Locate the cell with the specified text and output its (X, Y) center coordinate. 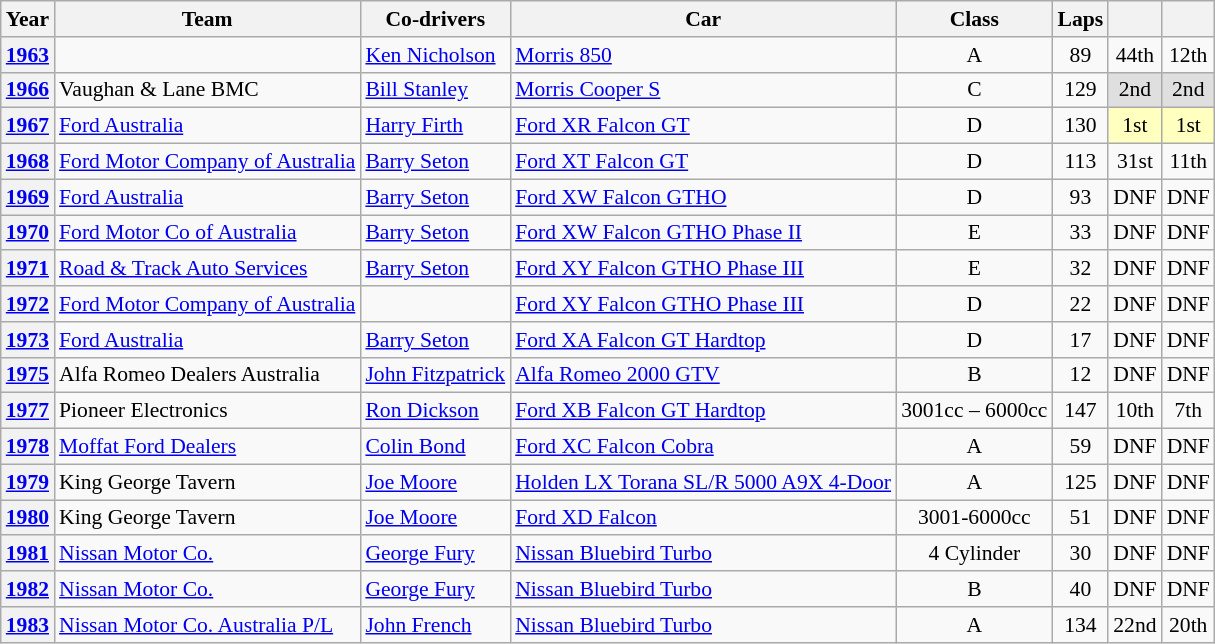
1981 (28, 554)
89 (1081, 55)
1972 (28, 304)
1975 (28, 375)
Ford XR Falcon GT (703, 126)
Car (703, 19)
30 (1081, 554)
John French (435, 625)
Ken Nicholson (435, 55)
22nd (1134, 625)
Ford XA Falcon GT Hardtop (703, 340)
11th (1188, 162)
130 (1081, 126)
1968 (28, 162)
33 (1081, 233)
134 (1081, 625)
1980 (28, 518)
Harry Firth (435, 126)
Pioneer Electronics (207, 411)
20th (1188, 625)
1971 (28, 269)
1970 (28, 233)
Morris 850 (703, 55)
1983 (28, 625)
113 (1081, 162)
1978 (28, 447)
3001-6000cc (974, 518)
1982 (28, 589)
1973 (28, 340)
93 (1081, 197)
22 (1081, 304)
Ford XD Falcon (703, 518)
1979 (28, 482)
7th (1188, 411)
Team (207, 19)
59 (1081, 447)
10th (1134, 411)
Year (28, 19)
51 (1081, 518)
12 (1081, 375)
1963 (28, 55)
Colin Bond (435, 447)
C (974, 90)
1977 (28, 411)
32 (1081, 269)
Ford XW Falcon GTHO (703, 197)
Alfa Romeo 2000 GTV (703, 375)
Ford XC Falcon Cobra (703, 447)
Morris Cooper S (703, 90)
125 (1081, 482)
Ford XT Falcon GT (703, 162)
Alfa Romeo Dealers Australia (207, 375)
Class (974, 19)
Ford XW Falcon GTHO Phase II (703, 233)
17 (1081, 340)
129 (1081, 90)
John Fitzpatrick (435, 375)
Holden LX Torana SL/R 5000 A9X 4-Door (703, 482)
1967 (28, 126)
Laps (1081, 19)
Vaughan & Lane BMC (207, 90)
Ford Motor Co of Australia (207, 233)
Moffat Ford Dealers (207, 447)
Co-drivers (435, 19)
Road & Track Auto Services (207, 269)
Ford XB Falcon GT Hardtop (703, 411)
1966 (28, 90)
12th (1188, 55)
44th (1134, 55)
Bill Stanley (435, 90)
Nissan Motor Co. Australia P/L (207, 625)
3001cc – 6000cc (974, 411)
1969 (28, 197)
Ron Dickson (435, 411)
147 (1081, 411)
40 (1081, 589)
31st (1134, 162)
4 Cylinder (974, 554)
